Provide the [x, y] coordinate of the cell's center where the given text is located.  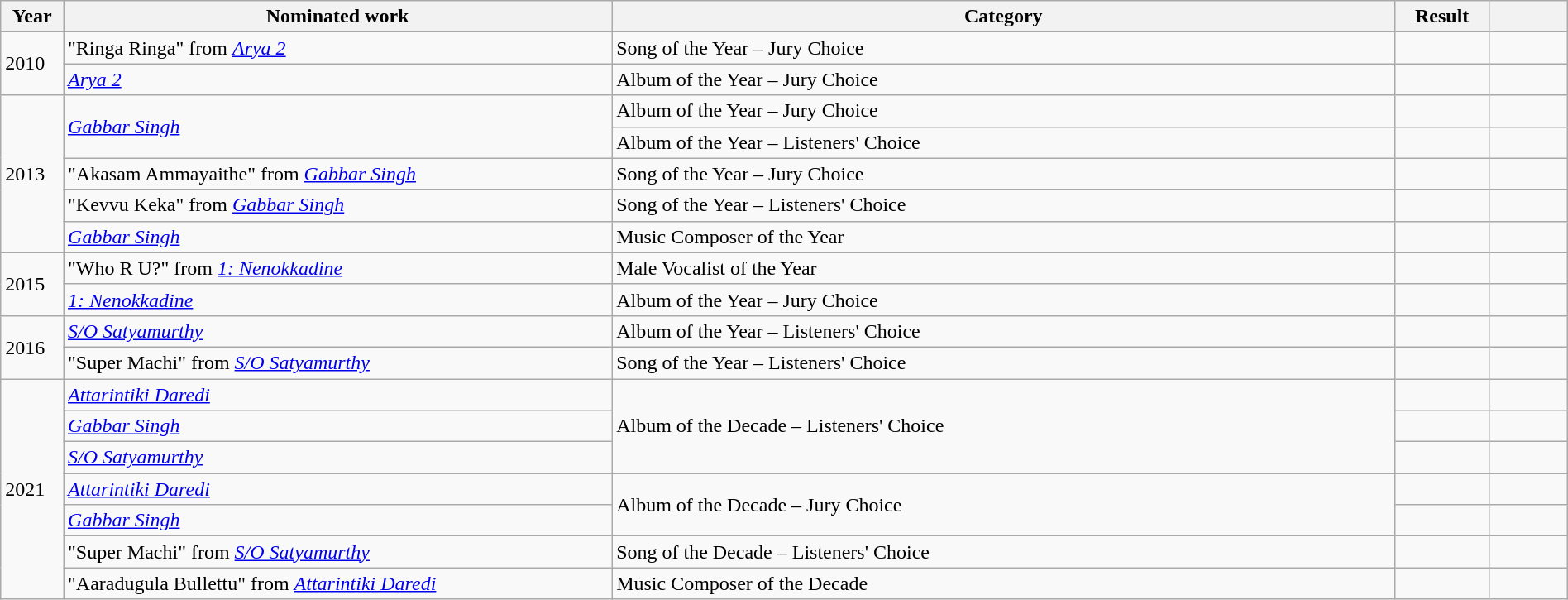
Category [1004, 17]
2010 [32, 64]
Male Vocalist of the Year [1004, 268]
2015 [32, 284]
1: Nenokkadine [337, 300]
Album of the Decade – Jury Choice [1004, 505]
2021 [32, 489]
"Akasam Ammayaithe" from Gabbar Singh [337, 174]
Year [32, 17]
Music Composer of the Year [1004, 237]
2013 [32, 174]
Nominated work [337, 17]
"Who R U?" from 1: Nenokkadine [337, 268]
Music Composer of the Decade [1004, 583]
"Ringa Ringa" from Arya 2 [337, 48]
Arya 2 [337, 79]
2016 [32, 347]
Song of the Decade – Listeners' Choice [1004, 552]
"Kevvu Keka" from Gabbar Singh [337, 205]
Album of the Decade – Listeners' Choice [1004, 426]
Result [1442, 17]
"Aaradugula Bullettu" from Attarintiki Daredi [337, 583]
